Output the (x, y) coordinate of the center of the cell containing the given text.  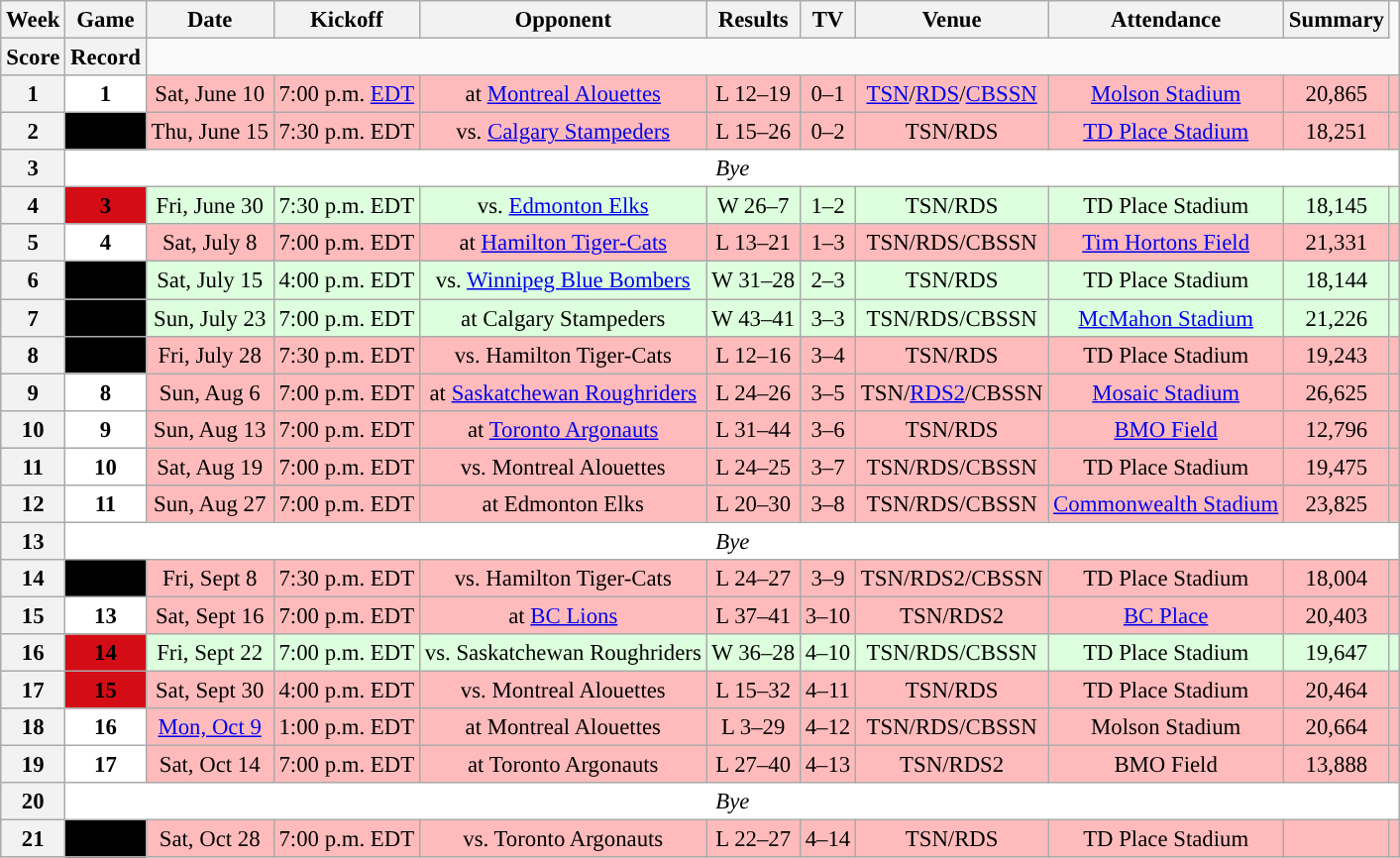
Fri, July 28 (210, 355)
1–3 (827, 243)
12,796 (1338, 429)
Sun, Aug 27 (210, 504)
3–5 (827, 392)
W 36–28 (753, 653)
4–13 (827, 765)
Sat, Oct 14 (210, 765)
Opponent (563, 20)
Venue (952, 20)
4–14 (827, 839)
Sun, July 23 (210, 318)
0–2 (827, 132)
vs. Saskatchewan Roughriders (563, 653)
Sun, Aug 13 (210, 429)
21 (34, 839)
Sat, June 10 (210, 94)
19,647 (1338, 653)
19,475 (1338, 467)
L 3–29 (753, 727)
vs. Edmonton Elks (563, 206)
18,004 (1338, 579)
vs. Calgary Stampeders (563, 132)
L 13–21 (753, 243)
20,664 (1338, 727)
4–10 (827, 653)
Sat, Oct 28 (210, 839)
Sun, Aug 6 (210, 392)
1:00 p.m. EDT (347, 727)
19,243 (1338, 355)
Commonwealth Stadium (1166, 504)
20,403 (1338, 615)
L 37–41 (753, 615)
20,464 (1338, 691)
Sat, Sept 16 (210, 615)
Results (753, 20)
21,331 (1338, 243)
Date (210, 20)
21,226 (1338, 318)
Summary (1338, 20)
at Calgary Stampeders (563, 318)
20 (34, 802)
Record (105, 57)
Attendance (1166, 20)
L 24–26 (753, 392)
19 (34, 765)
20,865 (1338, 94)
2–3 (827, 280)
3–6 (827, 429)
4–11 (827, 691)
L 24–25 (753, 467)
Fri, Sept 8 (210, 579)
L 31–44 (753, 429)
L 12–19 (753, 94)
23,825 (1338, 504)
vs. Toronto Argonauts (563, 839)
3–8 (827, 504)
at Hamilton Tiger-Cats (563, 243)
3–10 (827, 615)
L 24–27 (753, 579)
18,145 (1338, 206)
L 20–30 (753, 504)
Score (34, 57)
3–4 (827, 355)
Thu, June 15 (210, 132)
L 15–32 (753, 691)
at BC Lions (563, 615)
18,251 (1338, 132)
Sat, July 8 (210, 243)
vs. Winnipeg Blue Bombers (563, 280)
BC Place (1166, 615)
Game (105, 20)
Mon, Oct 9 (210, 727)
L 12–16 (753, 355)
L 15–26 (753, 132)
1–2 (827, 206)
4–12 (827, 727)
3–7 (827, 467)
13,888 (1338, 765)
Sat, Sept 30 (210, 691)
L 27–40 (753, 765)
26,625 (1338, 392)
at Edmonton Elks (563, 504)
W 43–41 (753, 318)
W 31–28 (753, 280)
Fri, Sept 22 (210, 653)
Sat, Aug 19 (210, 467)
Sat, July 15 (210, 280)
Kickoff (347, 20)
3–3 (827, 318)
Mosaic Stadium (1166, 392)
3–9 (827, 579)
TV (827, 20)
18,144 (1338, 280)
Week (34, 20)
McMahon Stadium (1166, 318)
L 22–27 (753, 839)
0–1 (827, 94)
at Saskatchewan Roughriders (563, 392)
Fri, June 30 (210, 206)
W 26–7 (753, 206)
Tim Hortons Field (1166, 243)
